For the text-containing cell, return its midpoint in (x, y) coordinate format. 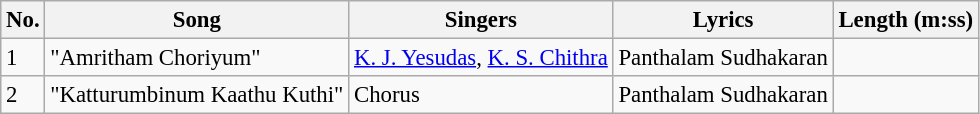
Length (m:ss) (906, 20)
1 (23, 58)
Singers (481, 20)
No. (23, 20)
2 (23, 95)
"Katturumbinum Kaathu Kuthi" (197, 95)
"Amritham Choriyum" (197, 58)
Lyrics (723, 20)
Song (197, 20)
K. J. Yesudas, K. S. Chithra (481, 58)
Chorus (481, 95)
